Identify which cell holds the provided text, then report its [X, Y] central coordinate. 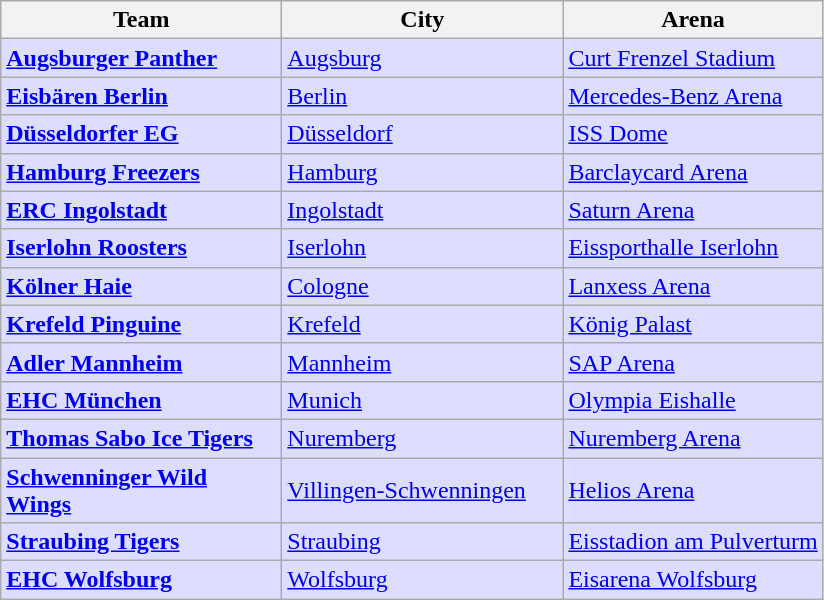
Eisarena Wolfsburg [693, 580]
Barclaycard Arena [693, 172]
Olympia Eishalle [693, 400]
Nuremberg Arena [693, 438]
Team [142, 20]
Düsseldorfer EG [142, 134]
Augsburger Panther [142, 58]
König Palast [693, 324]
Curt Frenzel Stadium [693, 58]
EHC Wolfsburg [142, 580]
Kölner Haie [142, 286]
ERC Ingolstadt [142, 210]
Munich [422, 400]
Eisstadion am Pulverturm [693, 542]
Nuremberg [422, 438]
City [422, 20]
Krefeld Pinguine [142, 324]
Mannheim [422, 362]
Hamburg [422, 172]
EHC München [142, 400]
Helios Arena [693, 490]
Schwenninger Wild Wings [142, 490]
Straubing [422, 542]
Thomas Sabo Ice Tigers [142, 438]
Iserlohn Roosters [142, 248]
Villingen-Schwenningen [422, 490]
Eisbären Berlin [142, 96]
Berlin [422, 96]
Straubing Tigers [142, 542]
SAP Arena [693, 362]
Düsseldorf [422, 134]
Adler Mannheim [142, 362]
ISS Dome [693, 134]
Augsburg [422, 58]
Mercedes-Benz Arena [693, 96]
Eissporthalle Iserlohn [693, 248]
Wolfsburg [422, 580]
Lanxess Arena [693, 286]
Krefeld [422, 324]
Saturn Arena [693, 210]
Cologne [422, 286]
Ingolstadt [422, 210]
Hamburg Freezers [142, 172]
Arena [693, 20]
Iserlohn [422, 248]
